Pinpoint the cell where the given text exists, returning its [x, y] midpoint coordinate. 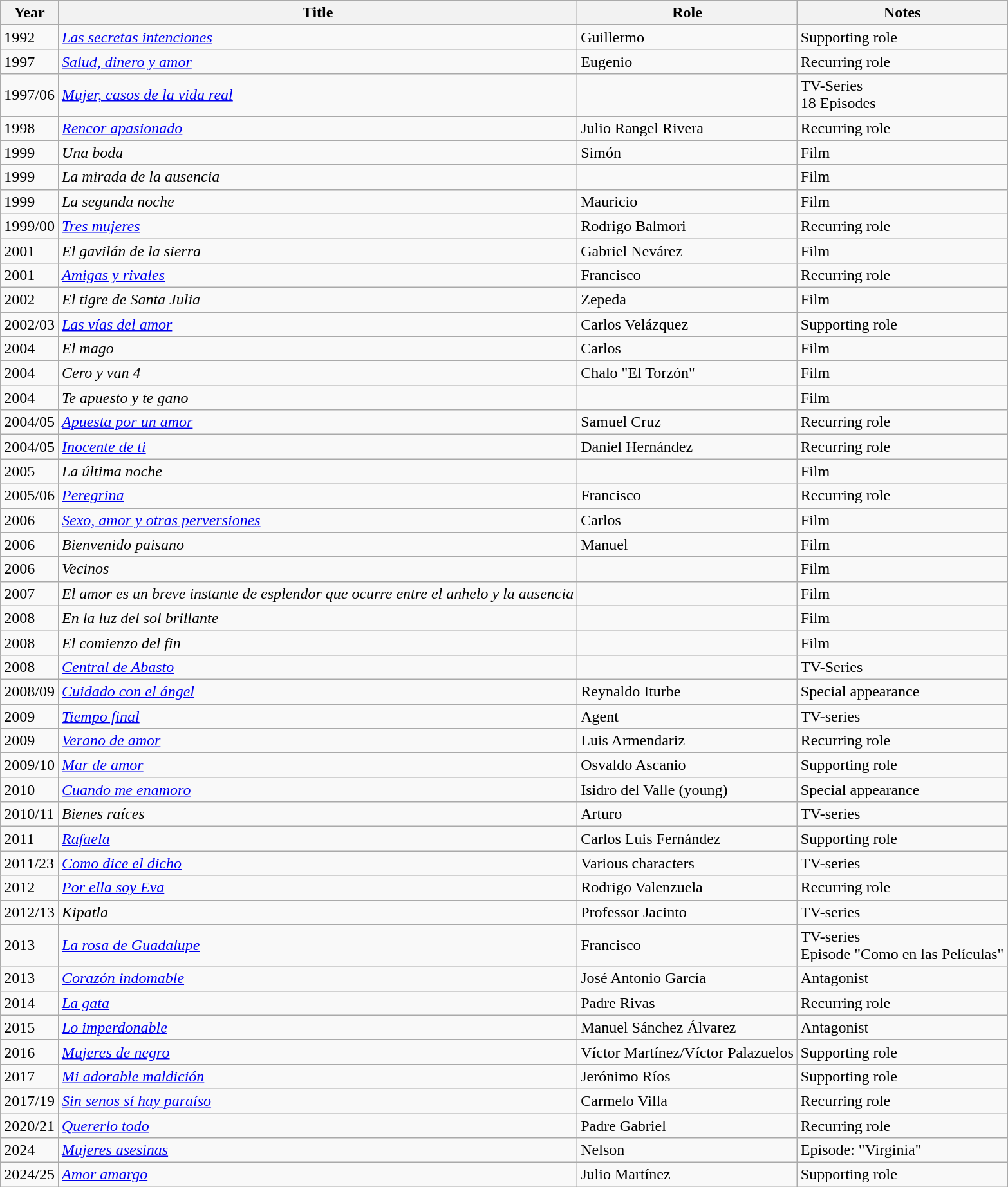
Una boda [317, 153]
Mi adorable maldición [317, 1076]
Carlos Luis Fernández [687, 839]
1992 [30, 37]
Apuesta por un amor [317, 422]
Kipatla [317, 912]
Rafaela [317, 839]
Guillermo [687, 37]
2002/03 [30, 324]
Rodrigo Balmori [687, 226]
Víctor Martínez/Víctor Palazuelos [687, 1052]
Zepeda [687, 299]
Simón [687, 153]
2009/10 [30, 765]
2024 [30, 1150]
2015 [30, 1027]
TV-Series18 Episodes [902, 95]
Cuando me enamoro [317, 790]
Agent [687, 716]
Padre Rivas [687, 1003]
2010/11 [30, 814]
La mirada de la ausencia [317, 177]
Bienvenido paisano [317, 545]
Samuel Cruz [687, 422]
2017/19 [30, 1101]
Sexo, amor y otras perversiones [317, 520]
Manuel [687, 545]
1997 [30, 62]
Quererlo todo [317, 1126]
La gata [317, 1003]
Mar de amor [317, 765]
Tiempo final [317, 716]
2011 [30, 839]
Verano de amor [317, 741]
Manuel Sánchez Álvarez [687, 1027]
Daniel Hernández [687, 447]
Mujeres asesinas [317, 1150]
2002 [30, 299]
Title [317, 13]
Las secretas intenciones [317, 37]
Julio Martínez [687, 1175]
Como dice el dicho [317, 863]
2008/09 [30, 691]
Bienes raíces [317, 814]
Por ella soy Eva [317, 888]
2020/21 [30, 1126]
Rencor apasionado [317, 128]
Inocente de ti [317, 447]
TV-series Episode "Como en las Películas" [902, 945]
Notes [902, 13]
Gabriel Nevárez [687, 250]
Carlos Velázquez [687, 324]
2014 [30, 1003]
Eugenio [687, 62]
Te apuesto y te gano [317, 398]
El tigre de Santa Julia [317, 299]
La última noche [317, 471]
Padre Gabriel [687, 1126]
Jerónimo Ríos [687, 1076]
Arturo [687, 814]
Julio Rangel Rivera [687, 128]
2011/23 [30, 863]
Corazón indomable [317, 978]
José Antonio García [687, 978]
Mujer, casos de la vida real [317, 95]
2012/13 [30, 912]
Amigas y rivales [317, 275]
Chalo "El Torzón" [687, 373]
El gavilán de la sierra [317, 250]
2007 [30, 593]
1999/00 [30, 226]
Nelson [687, 1150]
2016 [30, 1052]
2017 [30, 1076]
Year [30, 13]
Vecinos [317, 569]
Mauricio [687, 201]
Peregrina [317, 496]
Episode: "Virginia" [902, 1150]
El comienzo del fin [317, 642]
Isidro del Valle (young) [687, 790]
2012 [30, 888]
2005 [30, 471]
Sin senos sí hay paraíso [317, 1101]
Salud, dinero y amor [317, 62]
Professor Jacinto [687, 912]
Mujeres de negro [317, 1052]
Rodrigo Valenzuela [687, 888]
Various characters [687, 863]
Amor amargo [317, 1175]
Lo imperdonable [317, 1027]
En la luz del sol brillante [317, 618]
La rosa de Guadalupe [317, 945]
1998 [30, 128]
El amor es un breve instante de esplendor que ocurre entre el anhelo y la ausencia [317, 593]
1997/06 [30, 95]
Cero y van 4 [317, 373]
Osvaldo Ascanio [687, 765]
2024/25 [30, 1175]
TV-Series [902, 667]
2005/06 [30, 496]
Reynaldo Iturbe [687, 691]
Las vías del amor [317, 324]
Luis Armendariz [687, 741]
Role [687, 13]
Carmelo Villa [687, 1101]
El mago [317, 349]
Cuidado con el ángel [317, 691]
Central de Abasto [317, 667]
Tres mujeres [317, 226]
2010 [30, 790]
La segunda noche [317, 201]
